Output the (X, Y) coordinate of the center of the cell containing the given text.  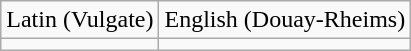
English (Douay-Rheims) (285, 20)
Latin (Vulgate) (80, 20)
